Pinpoint the cell where the given text exists, returning its (x, y) midpoint coordinate. 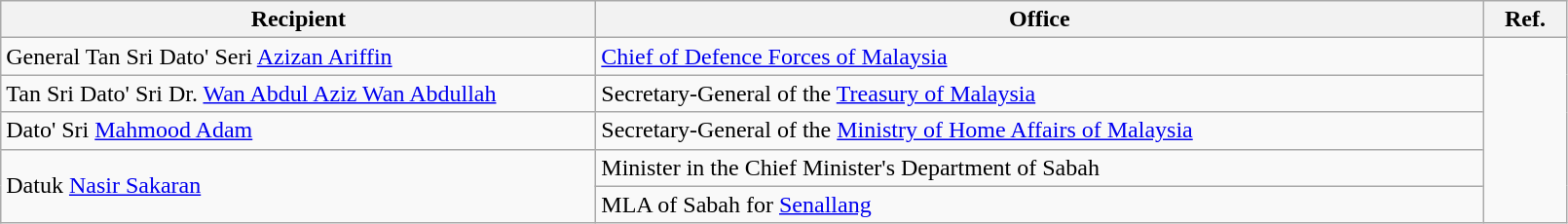
Datuk Nasir Sakaran (298, 186)
Ref. (1525, 19)
Chief of Defence Forces of Malaysia (1040, 56)
Minister in the Chief Minister's Department of Sabah (1040, 168)
Recipient (298, 19)
Tan Sri Dato' Sri Dr. Wan Abdul Aziz Wan Abdullah (298, 93)
Dato' Sri Mahmood Adam (298, 131)
MLA of Sabah for Senallang (1040, 205)
Office (1040, 19)
General Tan Sri Dato' Seri Azizan Ariffin (298, 56)
Secretary-General of the Ministry of Home Affairs of Malaysia (1040, 131)
Secretary-General of the Treasury of Malaysia (1040, 93)
